For the text-containing cell, return its midpoint in (x, y) coordinate format. 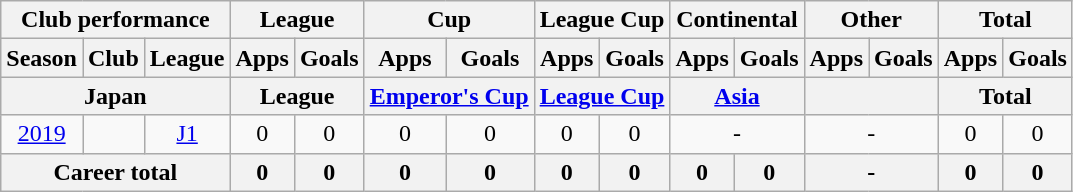
Asia (737, 96)
Cup (449, 20)
Other (871, 20)
Career total (116, 172)
Emperor's Cup (449, 96)
J1 (187, 134)
Season (42, 58)
Japan (116, 96)
2019 (42, 134)
Club (113, 58)
Continental (737, 20)
Club performance (116, 20)
